For the text-containing cell, return its midpoint in [x, y] coordinate format. 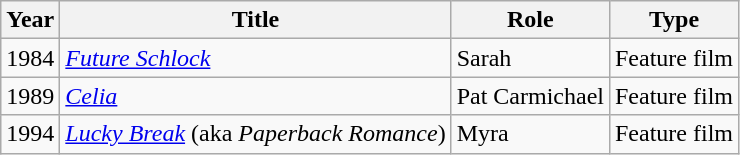
Role [530, 20]
Year [30, 20]
Celia [256, 96]
Lucky Break (aka Paperback Romance) [256, 134]
1994 [30, 134]
1984 [30, 58]
Myra [530, 134]
Title [256, 20]
Pat Carmichael [530, 96]
Sarah [530, 58]
1989 [30, 96]
Future Schlock [256, 58]
Type [674, 20]
